Output the (X, Y) coordinate of the center of the cell containing the given text.  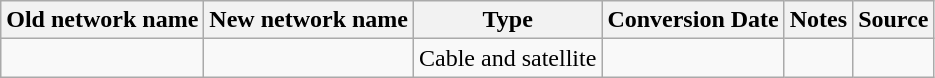
Conversion Date (693, 20)
New network name (309, 20)
Notes (818, 20)
Old network name (102, 20)
Cable and satellite (508, 58)
Type (508, 20)
Source (894, 20)
